Identify which cell holds the provided text, then report its [X, Y] central coordinate. 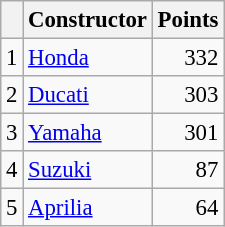
Points [188, 20]
Ducati [88, 95]
Constructor [88, 20]
301 [188, 133]
Honda [88, 58]
Suzuki [88, 170]
303 [188, 95]
87 [188, 170]
Aprilia [88, 208]
1 [12, 58]
64 [188, 208]
4 [12, 170]
3 [12, 133]
Yamaha [88, 133]
5 [12, 208]
332 [188, 58]
2 [12, 95]
